Provide the [X, Y] coordinate of the cell's center where the given text is located.  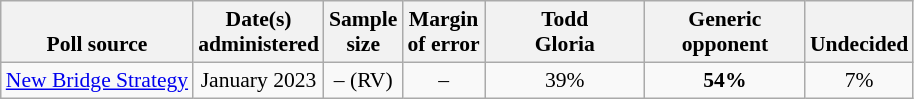
– (RV) [363, 80]
– [443, 80]
Genericopponent [725, 32]
Undecided [859, 32]
Marginof error [443, 32]
January 2023 [258, 80]
Samplesize [363, 32]
Date(s)administered [258, 32]
Poll source [97, 32]
ToddGloria [565, 32]
New Bridge Strategy [97, 80]
39% [565, 80]
54% [725, 80]
7% [859, 80]
